Locate the cell with the specified text and output its [x, y] center coordinate. 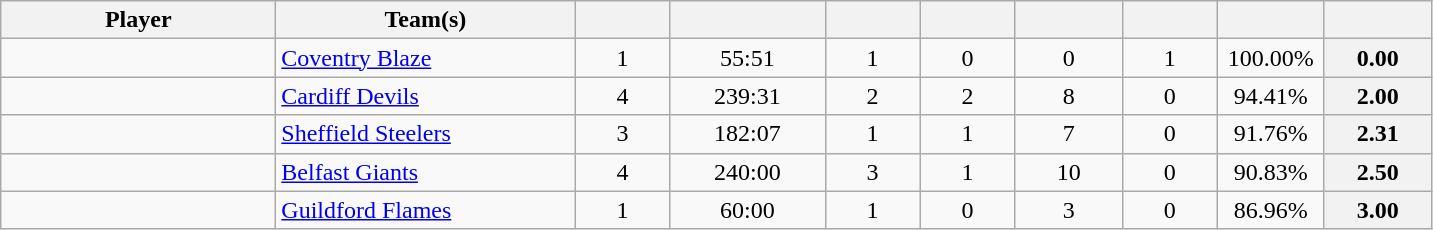
60:00 [748, 210]
240:00 [748, 172]
7 [1068, 134]
2.31 [1378, 134]
Team(s) [426, 20]
182:07 [748, 134]
239:31 [748, 96]
90.83% [1270, 172]
8 [1068, 96]
Coventry Blaze [426, 58]
0.00 [1378, 58]
86.96% [1270, 210]
94.41% [1270, 96]
91.76% [1270, 134]
Sheffield Steelers [426, 134]
Guildford Flames [426, 210]
10 [1068, 172]
Cardiff Devils [426, 96]
Belfast Giants [426, 172]
Player [138, 20]
3.00 [1378, 210]
55:51 [748, 58]
2.50 [1378, 172]
2.00 [1378, 96]
100.00% [1270, 58]
